Detect which cell encompasses the target text, then output its (x, y) center coordinate. 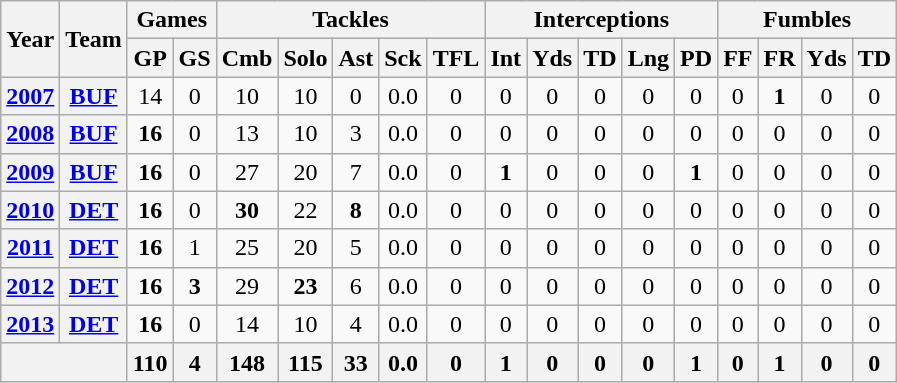
Solo (306, 58)
33 (356, 362)
30 (247, 210)
110 (150, 362)
7 (356, 172)
TFL (456, 58)
148 (247, 362)
2011 (30, 248)
Int (506, 58)
Cmb (247, 58)
25 (247, 248)
2009 (30, 172)
6 (356, 286)
2012 (30, 286)
2013 (30, 324)
FR (780, 58)
Ast (356, 58)
115 (306, 362)
13 (247, 134)
Year (30, 39)
Sck (403, 58)
Team (94, 39)
Lng (648, 58)
2008 (30, 134)
Tackles (350, 20)
GS (194, 58)
FF (738, 58)
29 (247, 286)
Interceptions (602, 20)
PD (696, 58)
Fumbles (808, 20)
Games (172, 20)
8 (356, 210)
22 (306, 210)
2007 (30, 96)
2010 (30, 210)
23 (306, 286)
5 (356, 248)
GP (150, 58)
27 (247, 172)
